Return the (X, Y) coordinate for the center point of the cell that contains the specified text.  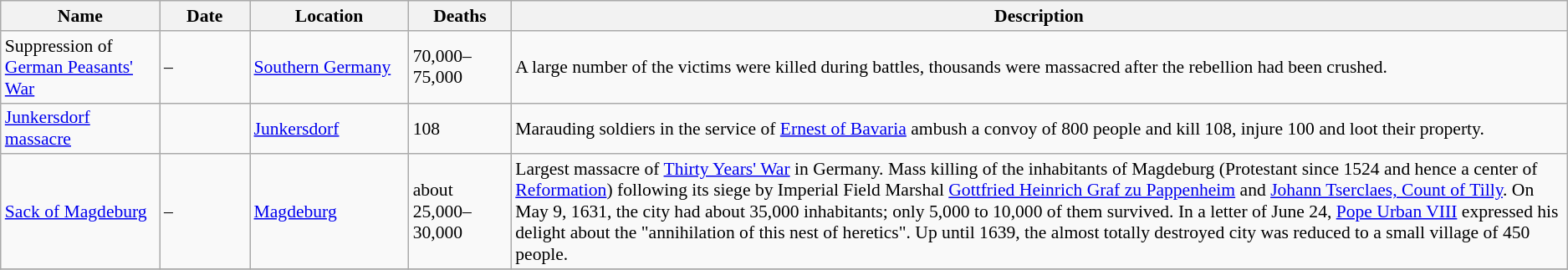
about 25,000–30,000 (460, 212)
Date (205, 16)
Junkersdorf (329, 129)
Location (329, 16)
Description (1039, 16)
Deaths (460, 16)
70,000–75,000 (460, 67)
Marauding soldiers in the service of Ernest of Bavaria ambush a convoy of 800 people and kill 108, injure 100 and loot their property. (1039, 129)
Junkersdorf massacre (80, 129)
Southern Germany (329, 67)
Suppression of German Peasants' War (80, 67)
Magdeburg (329, 212)
Sack of Magdeburg (80, 212)
108 (460, 129)
A large number of the victims were killed during battles, thousands were massacred after the rebellion had been crushed. (1039, 67)
Name (80, 16)
